Scan for the cell matching the given text and deliver its (x, y) coordinate at center. 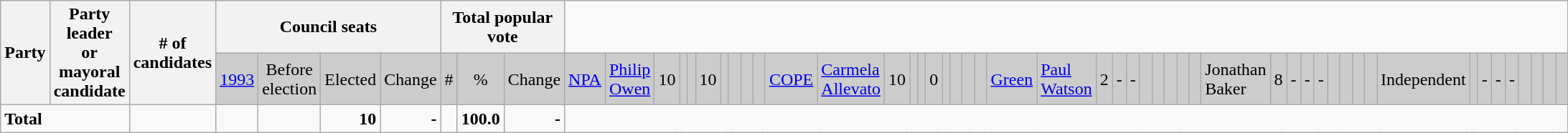
Independent (1423, 79)
Elected (350, 79)
100.0 (481, 119)
# ofcandidates (172, 53)
Carmela Allevato (851, 79)
Green (1012, 79)
Before election (290, 79)
Total (65, 119)
Jonathan Baker (1236, 79)
NPA (586, 79)
1993 (237, 79)
Paul Watson (1066, 79)
COPE (791, 79)
# (449, 79)
Philip Owen (629, 79)
% (481, 79)
2 (1104, 79)
Total popular vote (502, 27)
8 (1279, 79)
Party (25, 53)
Council seats (329, 27)
0 (934, 79)
Party leaderor mayoralcandidate (89, 53)
